Output the [x, y] coordinate of the center of the cell containing the given text.  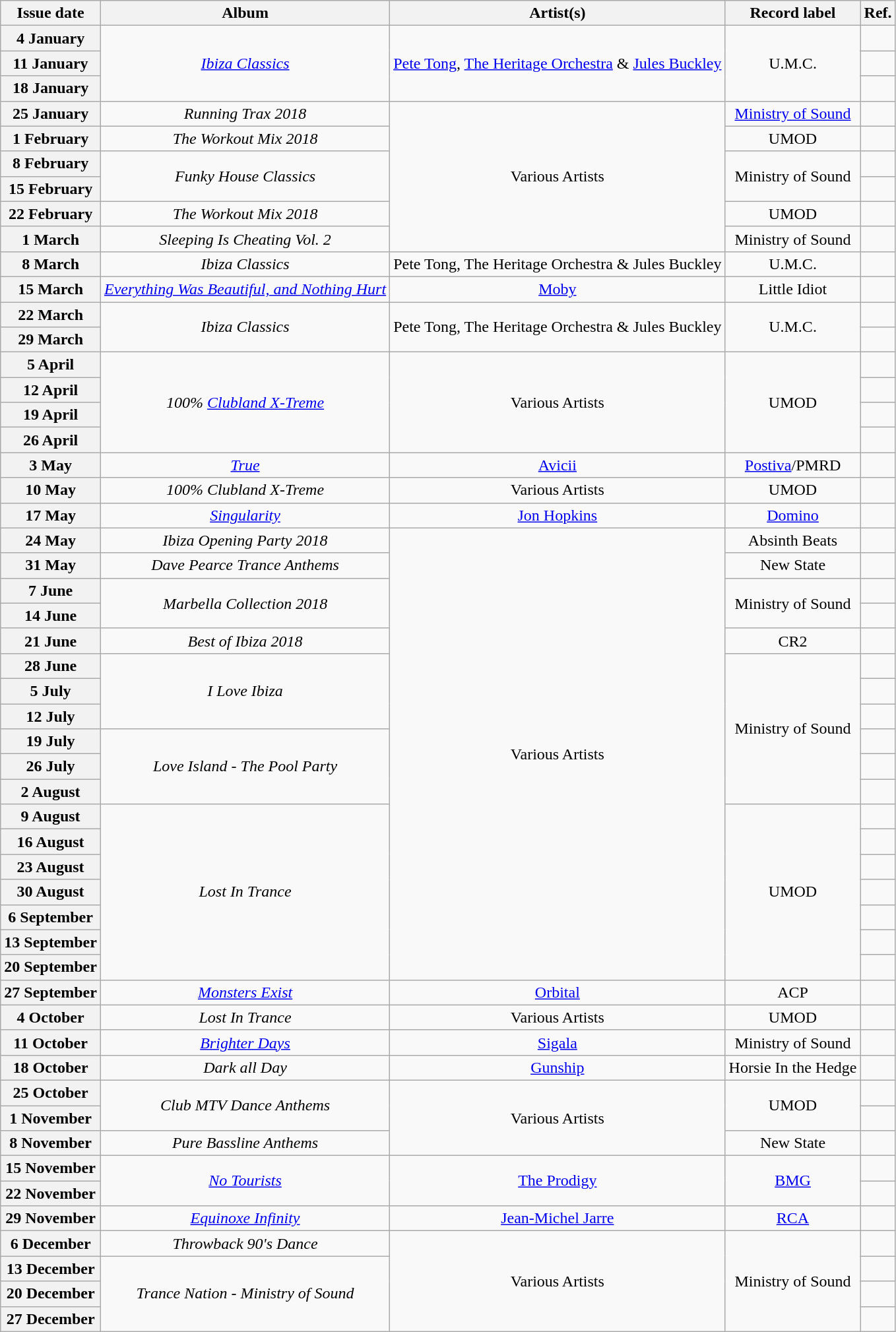
3 May [51, 465]
20 September [51, 967]
13 September [51, 942]
Running Trax 2018 [245, 113]
Moby [558, 289]
Love Island - The Pool Party [245, 767]
2 August [51, 792]
22 March [51, 315]
8 November [51, 1143]
25 January [51, 113]
27 September [51, 992]
25 October [51, 1093]
Sigala [558, 1042]
Issue date [51, 13]
29 March [51, 340]
19 April [51, 415]
RCA [793, 1219]
Horsie In the Hedge [793, 1067]
26 April [51, 440]
Domino [793, 515]
29 November [51, 1219]
Jean-Michel Jarre [558, 1219]
26 July [51, 767]
Marbella Collection 2018 [245, 603]
12 April [51, 390]
22 November [51, 1193]
18 October [51, 1067]
14 June [51, 616]
27 December [51, 1319]
1 March [51, 239]
Jon Hopkins [558, 515]
ACP [793, 992]
15 March [51, 289]
Ref. [878, 13]
4 October [51, 1017]
8 March [51, 264]
Record label [793, 13]
Avicii [558, 465]
16 August [51, 842]
I Love Ibiza [245, 691]
Club MTV Dance Anthems [245, 1105]
30 August [51, 892]
13 December [51, 1269]
8 February [51, 164]
18 January [51, 88]
24 May [51, 540]
1 November [51, 1118]
CR2 [793, 641]
Trance Nation - Ministry of Sound [245, 1294]
Best of Ibiza 2018 [245, 641]
5 April [51, 365]
The Prodigy [558, 1181]
7 June [51, 590]
Postiva/PMRD [793, 465]
No Tourists [245, 1181]
15 November [51, 1168]
9 August [51, 817]
BMG [793, 1181]
Pure Bassline Anthems [245, 1143]
1 February [51, 139]
15 February [51, 189]
Brighter Days [245, 1042]
Throwback 90's Dance [245, 1244]
Artist(s) [558, 13]
21 June [51, 641]
True [245, 465]
20 December [51, 1294]
Funky House Classics [245, 176]
Dave Pearce Trance Anthems [245, 565]
6 September [51, 917]
Ibiza Opening Party 2018 [245, 540]
11 October [51, 1042]
Sleeping Is Cheating Vol. 2 [245, 239]
Orbital [558, 992]
22 February [51, 214]
31 May [51, 565]
Absinth Beats [793, 540]
Gunship [558, 1067]
5 July [51, 691]
12 July [51, 716]
4 January [51, 38]
Everything Was Beautiful, and Nothing Hurt [245, 289]
Dark all Day [245, 1067]
11 January [51, 63]
23 August [51, 867]
10 May [51, 490]
Singularity [245, 515]
28 June [51, 666]
6 December [51, 1244]
19 July [51, 742]
Equinoxe Infinity [245, 1219]
Monsters Exist [245, 992]
Album [245, 13]
Little Idiot [793, 289]
17 May [51, 515]
